Identify which cell holds the provided text, then report its [x, y] central coordinate. 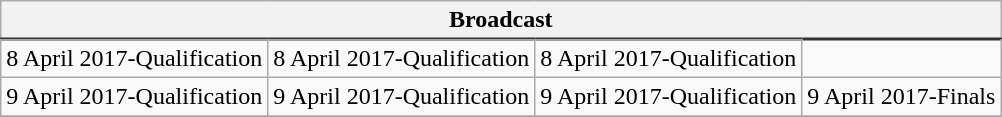
9 April 2017-Finals [902, 97]
Broadcast [501, 20]
